Locate the cell with the specified text and output its [x, y] center coordinate. 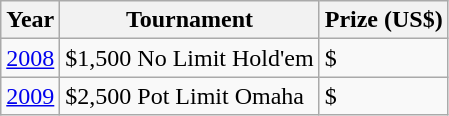
Year [30, 20]
2008 [30, 58]
2009 [30, 96]
$1,500 No Limit Hold'em [190, 58]
Prize (US$) [384, 20]
Tournament [190, 20]
$2,500 Pot Limit Omaha [190, 96]
